Provide the (x, y) coordinate of the cell's center where the given text is located.  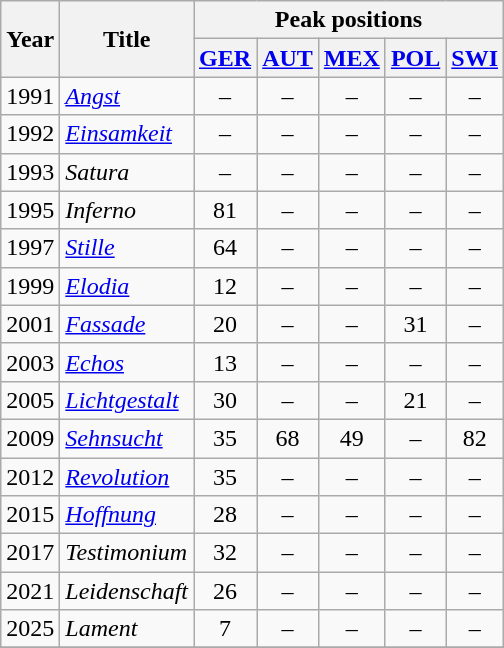
64 (226, 248)
Revolution (127, 477)
2025 (30, 629)
20 (226, 324)
13 (226, 362)
1999 (30, 286)
1992 (30, 134)
Angst (127, 96)
Title (127, 39)
Stille (127, 248)
Sehnsucht (127, 438)
7 (226, 629)
68 (288, 438)
AUT (288, 58)
Hoffnung (127, 515)
2005 (30, 400)
2017 (30, 553)
30 (226, 400)
2021 (30, 591)
1991 (30, 96)
Lament (127, 629)
SWI (475, 58)
32 (226, 553)
Einsamkeit (127, 134)
2009 (30, 438)
31 (415, 324)
Year (30, 39)
81 (226, 210)
Satura (127, 172)
Fassade (127, 324)
2012 (30, 477)
1993 (30, 172)
2001 (30, 324)
Echos (127, 362)
1997 (30, 248)
GER (226, 58)
21 (415, 400)
Peak positions (349, 20)
26 (226, 591)
Elodia (127, 286)
Inferno (127, 210)
12 (226, 286)
49 (352, 438)
2003 (30, 362)
28 (226, 515)
1995 (30, 210)
2015 (30, 515)
POL (415, 58)
MEX (352, 58)
Leidenschaft (127, 591)
Testimonium (127, 553)
Lichtgestalt (127, 400)
82 (475, 438)
